Find where the given text appears and provide that cell's center as (X, Y) coordinate. 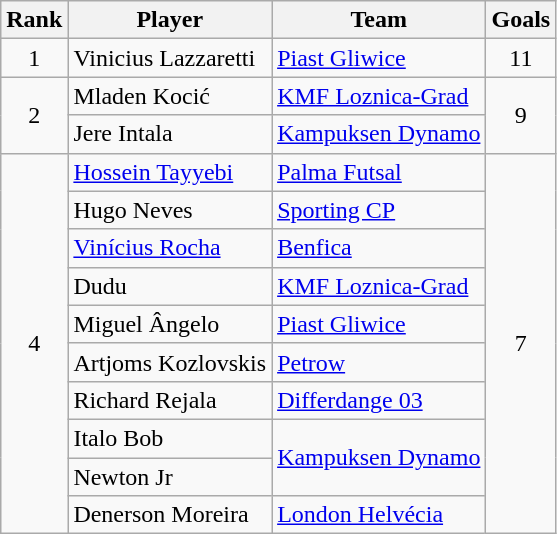
Miguel Ângelo (170, 324)
Newton Jr (170, 477)
Rank (34, 20)
Petrow (379, 362)
Vinícius Rocha (170, 248)
Artjoms Kozlovskis (170, 362)
Dudu (170, 286)
9 (521, 115)
Differdange 03 (379, 400)
Hossein Tayyebi (170, 172)
Sporting CP (379, 210)
Denerson Moreira (170, 515)
Italo Bob (170, 438)
1 (34, 58)
Palma Futsal (379, 172)
Hugo Neves (170, 210)
7 (521, 344)
4 (34, 344)
Goals (521, 20)
Mladen Kocić (170, 96)
Team (379, 20)
Vinicius Lazzaretti (170, 58)
Player (170, 20)
Benfica (379, 248)
Richard Rejala (170, 400)
2 (34, 115)
11 (521, 58)
Jere Intala (170, 134)
London Helvécia (379, 515)
